Pinpoint the cell where the given text exists, returning its [X, Y] midpoint coordinate. 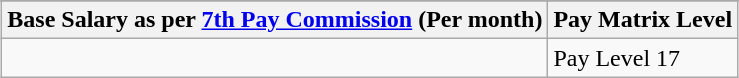
Base Salary as per 7th Pay Commission (Per month) [275, 20]
Pay Level 17 [643, 58]
Pay Matrix Level [643, 20]
